From the cell containing the given text, extract its center point as (x, y) coordinate. 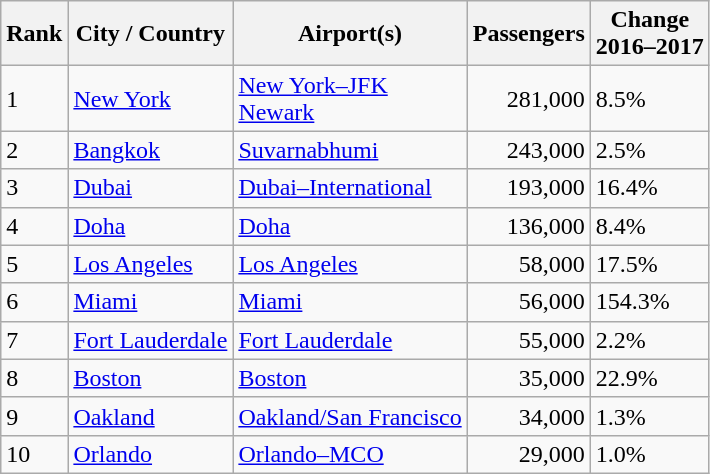
New York (150, 98)
Change2016–2017 (650, 34)
Bangkok (150, 150)
1.3% (650, 416)
8.5% (650, 98)
56,000 (528, 302)
22.9% (650, 378)
29,000 (528, 454)
City / Country (150, 34)
New York–JFKNewark (350, 98)
10 (34, 454)
Oakland (150, 416)
34,000 (528, 416)
16.4% (650, 188)
5 (34, 264)
2.2% (650, 340)
2.5% (650, 150)
Airport(s) (350, 34)
9 (34, 416)
1.0% (650, 454)
4 (34, 226)
154.3% (650, 302)
8.4% (650, 226)
136,000 (528, 226)
55,000 (528, 340)
Dubai–International (350, 188)
Orlando (150, 454)
6 (34, 302)
Passengers (528, 34)
17.5% (650, 264)
281,000 (528, 98)
7 (34, 340)
1 (34, 98)
Rank (34, 34)
Orlando–MCO (350, 454)
3 (34, 188)
8 (34, 378)
243,000 (528, 150)
2 (34, 150)
Suvarnabhumi (350, 150)
58,000 (528, 264)
193,000 (528, 188)
35,000 (528, 378)
Oakland/San Francisco (350, 416)
Dubai (150, 188)
